Capture the cell that displays the provided text and extract its (X, Y) central coordinate. 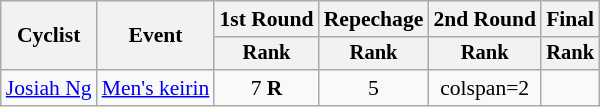
Josiah Ng (49, 88)
colspan=2 (484, 88)
Final (570, 19)
1st Round (266, 19)
7 R (266, 88)
Event (156, 36)
Cyclist (49, 36)
Repechage (374, 19)
5 (374, 88)
Men's keirin (156, 88)
2nd Round (484, 19)
